Detect which cell encompasses the target text, then output its (X, Y) center coordinate. 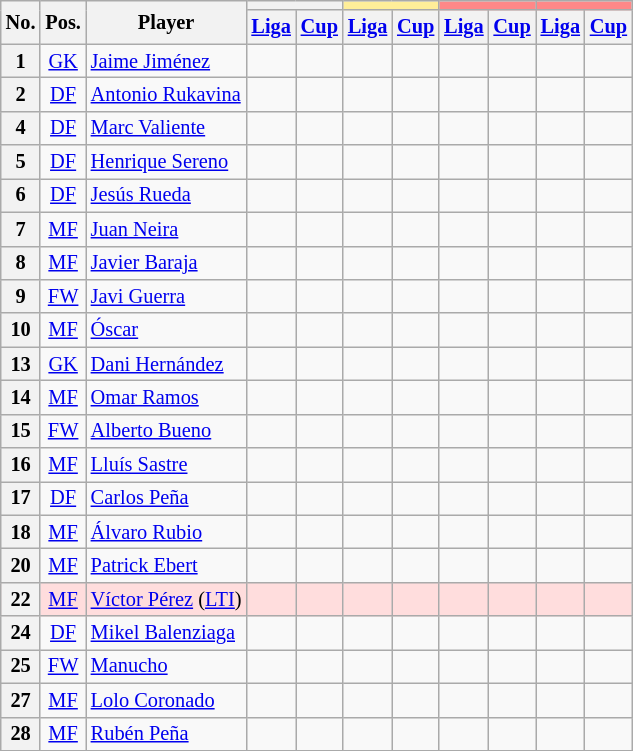
Patrick Ebert (166, 565)
9 (21, 296)
6 (21, 195)
Marc Valiente (166, 128)
24 (21, 633)
14 (21, 397)
No. (21, 22)
Jesús Rueda (166, 195)
13 (21, 364)
Óscar (166, 330)
Dani Hernández (166, 364)
Víctor Pérez (LTI) (166, 599)
Alberto Bueno (166, 431)
Javi Guerra (166, 296)
1 (21, 61)
10 (21, 330)
18 (21, 532)
25 (21, 666)
Juan Neira (166, 229)
Henrique Sereno (166, 162)
Lluís Sastre (166, 465)
17 (21, 498)
16 (21, 465)
28 (21, 734)
Omar Ramos (166, 397)
27 (21, 700)
20 (21, 565)
7 (21, 229)
Álvaro Rubio (166, 532)
4 (21, 128)
Mikel Balenziaga (166, 633)
22 (21, 599)
15 (21, 431)
Pos. (62, 22)
2 (21, 94)
Carlos Peña (166, 498)
Player (166, 22)
Rubén Peña (166, 734)
Antonio Rukavina (166, 94)
Lolo Coronado (166, 700)
Manucho (166, 666)
8 (21, 263)
Jaime Jiménez (166, 61)
Javier Baraja (166, 263)
5 (21, 162)
